Find where the given text appears and provide that cell's center as [x, y] coordinate. 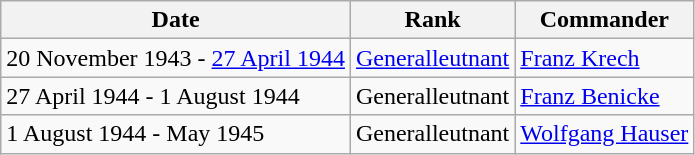
Date [176, 20]
20 November 1943 - 27 April 1944 [176, 58]
Wolfgang Hauser [604, 134]
27 April 1944 - 1 August 1944 [176, 96]
1 August 1944 - May 1945 [176, 134]
Franz Krech [604, 58]
Franz Benicke [604, 96]
Commander [604, 20]
Rank [432, 20]
